Locate the cell with the specified text and output its [X, Y] center coordinate. 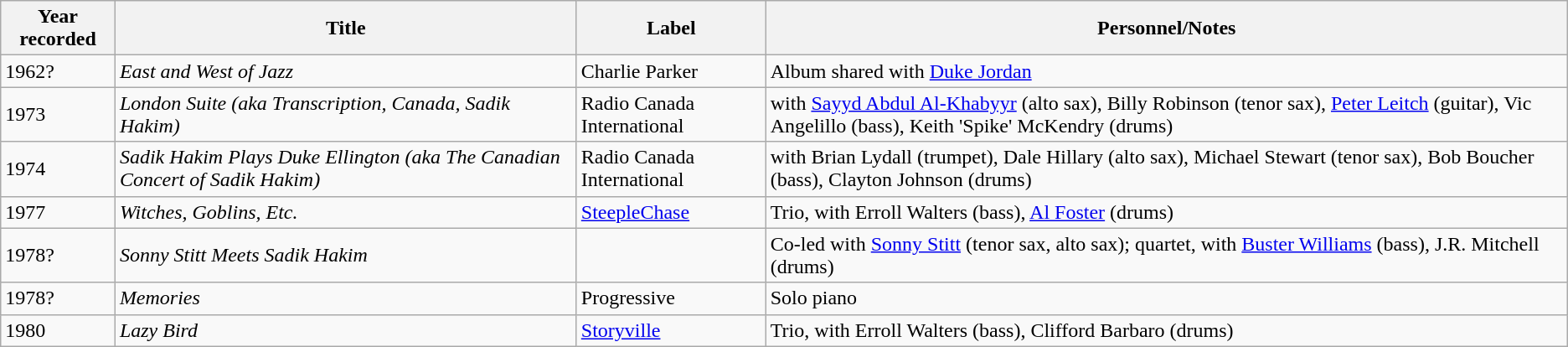
1974 [59, 169]
Title [345, 28]
SteepleChase [671, 212]
Progressive [671, 298]
1980 [59, 330]
1973 [59, 114]
Album shared with Duke Jordan [1166, 71]
Witches, Goblins, Etc. [345, 212]
Charlie Parker [671, 71]
1977 [59, 212]
Storyville [671, 330]
Trio, with Erroll Walters (bass), Al Foster (drums) [1166, 212]
with Brian Lydall (trumpet), Dale Hillary (alto sax), Michael Stewart (tenor sax), Bob Boucher (bass), Clayton Johnson (drums) [1166, 169]
East and West of Jazz [345, 71]
Memories [345, 298]
Label [671, 28]
Sadik Hakim Plays Duke Ellington (aka The Canadian Concert of Sadik Hakim) [345, 169]
with Sayyd Abdul Al-Khabyyr (alto sax), Billy Robinson (tenor sax), Peter Leitch (guitar), Vic Angelillo (bass), Keith 'Spike' McKendry (drums) [1166, 114]
Solo piano [1166, 298]
Year recorded [59, 28]
Lazy Bird [345, 330]
Personnel/Notes [1166, 28]
Co-led with Sonny Stitt (tenor sax, alto sax); quartet, with Buster Williams (bass), J.R. Mitchell (drums) [1166, 255]
Trio, with Erroll Walters (bass), Clifford Barbaro (drums) [1166, 330]
London Suite (aka Transcription, Canada, Sadik Hakim) [345, 114]
Sonny Stitt Meets Sadik Hakim [345, 255]
1962? [59, 71]
